From the cell containing the given text, extract its center point as (X, Y) coordinate. 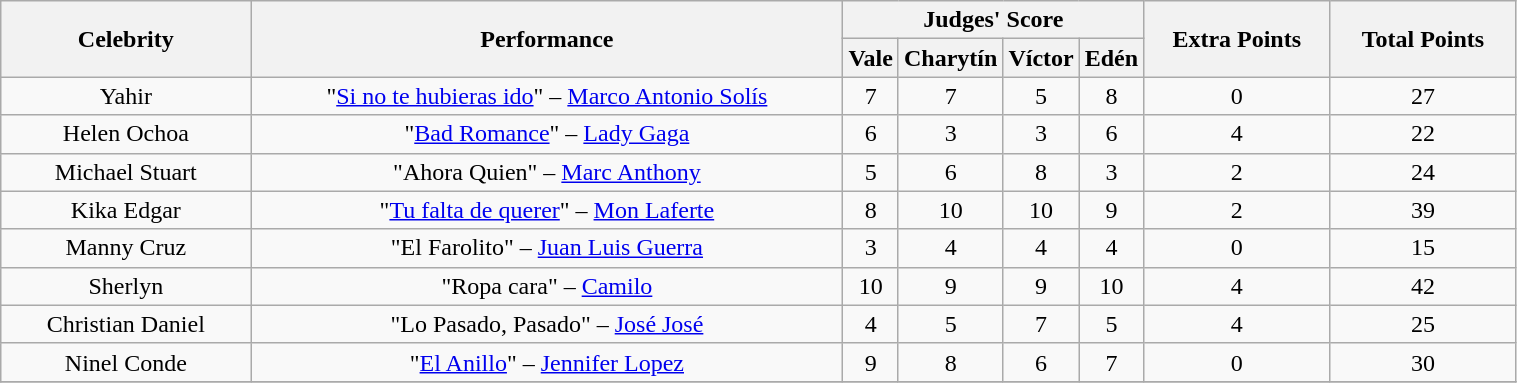
Extra Points (1237, 39)
Sherlyn (126, 286)
42 (1423, 286)
25 (1423, 324)
Ninel Conde (126, 362)
"Ropa cara" – Camilo (547, 286)
Edén (1111, 58)
Charytín (950, 58)
22 (1423, 134)
Performance (547, 39)
Christian Daniel (126, 324)
Yahir (126, 96)
39 (1423, 210)
"Bad Romance" – Lady Gaga (547, 134)
"Ahora Quien" – Marc Anthony (547, 172)
Vale (871, 58)
"Tu falta de querer" – Mon Laferte (547, 210)
"El Anillo" – Jennifer Lopez (547, 362)
Helen Ochoa (126, 134)
"Lo Pasado, Pasado" – José José (547, 324)
Víctor (1041, 58)
"Si no te hubieras ido" – Marco Antonio Solís (547, 96)
Manny Cruz (126, 248)
Judges' Score (994, 20)
15 (1423, 248)
"El Farolito" – Juan Luis Guerra (547, 248)
Total Points (1423, 39)
24 (1423, 172)
27 (1423, 96)
Kika Edgar (126, 210)
30 (1423, 362)
Michael Stuart (126, 172)
Celebrity (126, 39)
